Pinpoint the cell where the given text exists, returning its (x, y) midpoint coordinate. 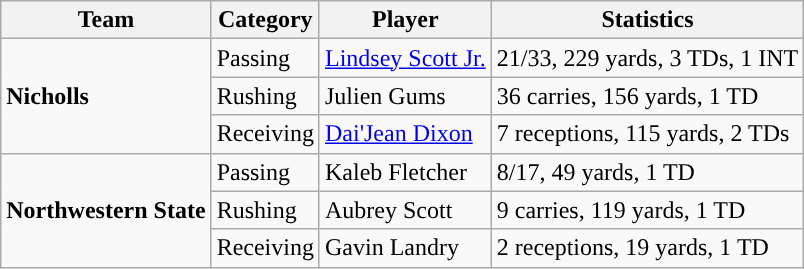
Gavin Landry (405, 248)
Northwestern State (106, 210)
Category (265, 20)
7 receptions, 115 yards, 2 TDs (648, 134)
Julien Gums (405, 96)
Statistics (648, 20)
Lindsey Scott Jr. (405, 58)
Team (106, 20)
Nicholls (106, 96)
Dai'Jean Dixon (405, 134)
8/17, 49 yards, 1 TD (648, 172)
9 carries, 119 yards, 1 TD (648, 210)
21/33, 229 yards, 3 TDs, 1 INT (648, 58)
Kaleb Fletcher (405, 172)
Aubrey Scott (405, 210)
Player (405, 20)
2 receptions, 19 yards, 1 TD (648, 248)
36 carries, 156 yards, 1 TD (648, 96)
